Determine the (X, Y) coordinate at the center of the cell enclosing the given text.  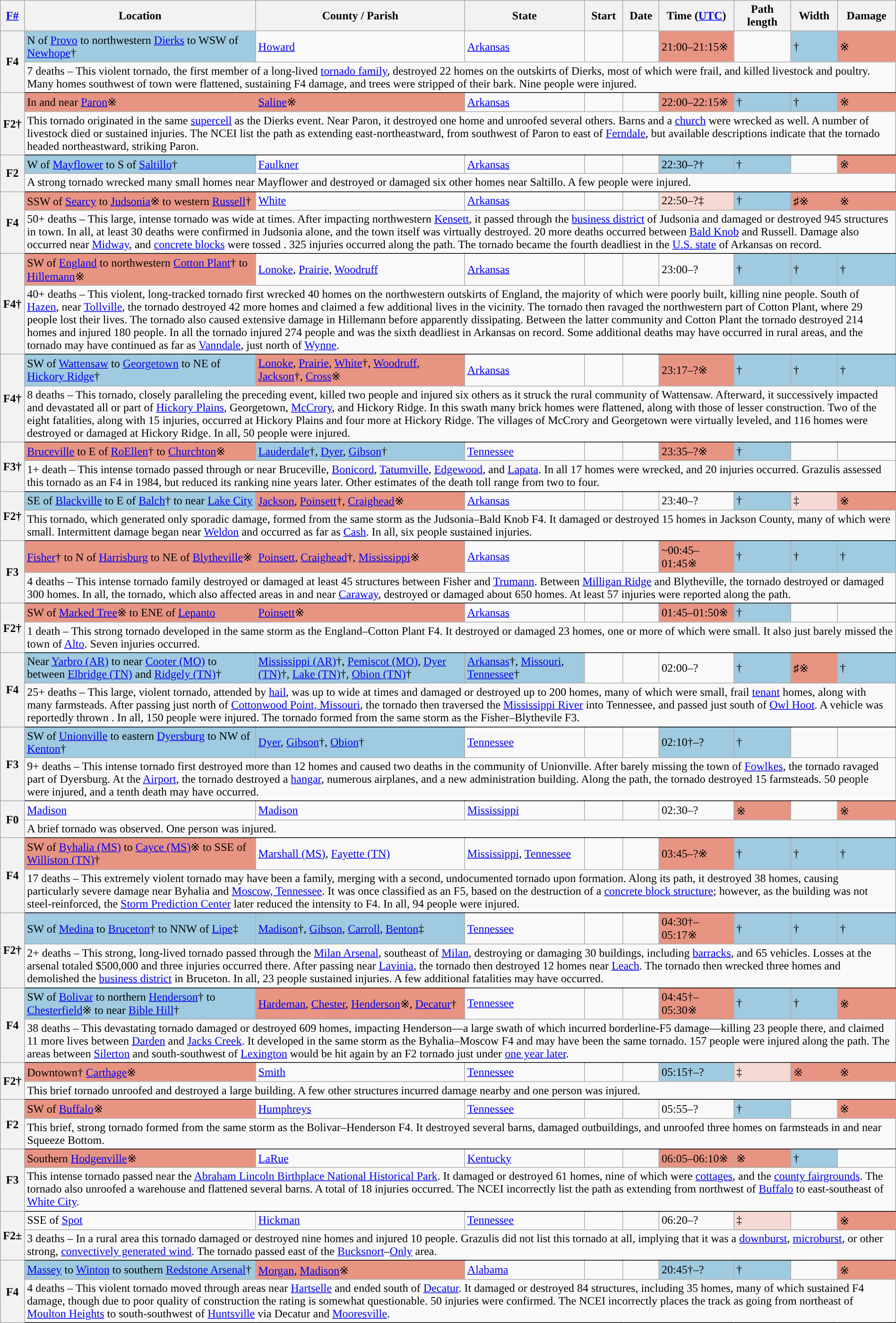
Smith (360, 1072)
State (525, 16)
Width (814, 16)
06:20–? (697, 1220)
23:17–?※ (697, 370)
Near Yarbro (AR) to near Cooter (MO) to between Elbridge (TN) and Ridgely (TN)† (140, 668)
Southern Hodgenville※ (140, 1159)
02:00–? (697, 668)
Morgan, Madison※ (360, 1270)
Lonoke, Prairie, Woodruff (360, 269)
SSE of Spot (140, 1220)
Mississippi (AR)†, Pemiscot (MO), Dyer (TN)†, Lake (TN)†, Obion (TN)† (360, 668)
03:45–?※ (697, 854)
Poinsett, Craighead†, Mississippi※ (360, 557)
Madison†, Gibson, Carroll, Benton‡ (360, 928)
N of Provo to northwestern Dierks to WSW of Newhope† (140, 46)
Massey to Winton to southern Redstone Arsenal† (140, 1270)
Fisher† to N of Harrisburg to NE of Blytheville※ (140, 557)
Hickman (360, 1220)
Mississippi (525, 811)
23:40–? (697, 501)
Marshall (MS), Fayette (TN) (360, 854)
F0 (12, 820)
21:00–21:15※ (697, 46)
SW of Marked Tree※ to ENE of Lepanto (140, 613)
23:00–? (697, 269)
20:45†–? (697, 1270)
Location (140, 16)
Howard (360, 46)
A strong tornado wrecked many small homes near Mayflower and destroyed or damaged six other homes near Saltillo. A few people were injured. (460, 182)
SW of Medina to Bruceton† to NNW of Lipe‡ (140, 928)
SW of Buffalo※ (140, 1109)
F2± (12, 1236)
22:00–22:15※ (697, 102)
Start (603, 16)
SE of Blackville to E of Balch† to near Lake City (140, 501)
SW of England to northwestern Cotton Plant† to Hillemann※ (140, 269)
06:05–06:10※ (697, 1159)
~00:45–01:45※ (697, 557)
Time (UTC) (697, 16)
SW of Byhalia (MS) to Cayce (MS)※ to SSE of Williston (TN)† (140, 854)
F# (12, 16)
Lonoke, Prairie, White†, Woodruff, Jackson†, Cross※ (360, 370)
Jackson, Poinsett†, Craighead※ (360, 501)
22:30–?† (697, 164)
F3† (12, 467)
Faulkner (360, 164)
02:10†–? (697, 742)
Humphreys (360, 1109)
23:35–?※ (697, 451)
White (360, 201)
County / Parish (360, 16)
Path length (763, 16)
Lauderdale†, Dyer, Gibson† (360, 451)
01:45–01:50※ (697, 613)
04:45†–05:30※ (697, 1004)
Mississippi, Tennessee (525, 854)
SW of Unionville to eastern Dyersburg to NW of Kenton† (140, 742)
Kentucky (525, 1159)
05:15†–? (697, 1072)
This brief tornado unroofed and destroyed a large building. A few other structures incurred damage nearby and one person was injured. (460, 1090)
04:30†–05:17※ (697, 928)
Damage (867, 16)
Poinsett※ (360, 613)
22:50–?‡ (697, 201)
Date (641, 16)
Hardeman, Chester, Henderson※, Decatur† (360, 1004)
05:55–? (697, 1109)
Saline※ (360, 102)
A brief tornado was observed. One person was injured. (460, 829)
LaRue (360, 1159)
Dyer, Gibson†, Obion† (360, 742)
W of Mayflower to S of Saltillo† (140, 164)
02:30–? (697, 811)
Alabama (525, 1270)
Downtown† Carthage※ (140, 1072)
In and near Paron※ (140, 102)
SSW of Searcy to Judsonia※ to western Russell† (140, 201)
Bruceville to E of RoEllen† to Churchton※ (140, 451)
SW of Bolivar to northern Henderson† to Chesterfield※ to near Bible Hill† (140, 1004)
SW of Wattensaw to Georgetown to NE of Hickory Ridge† (140, 370)
Arkansas†, Missouri, Tennessee† (525, 668)
